Scan for the cell matching the given text and deliver its [X, Y] coordinate at center. 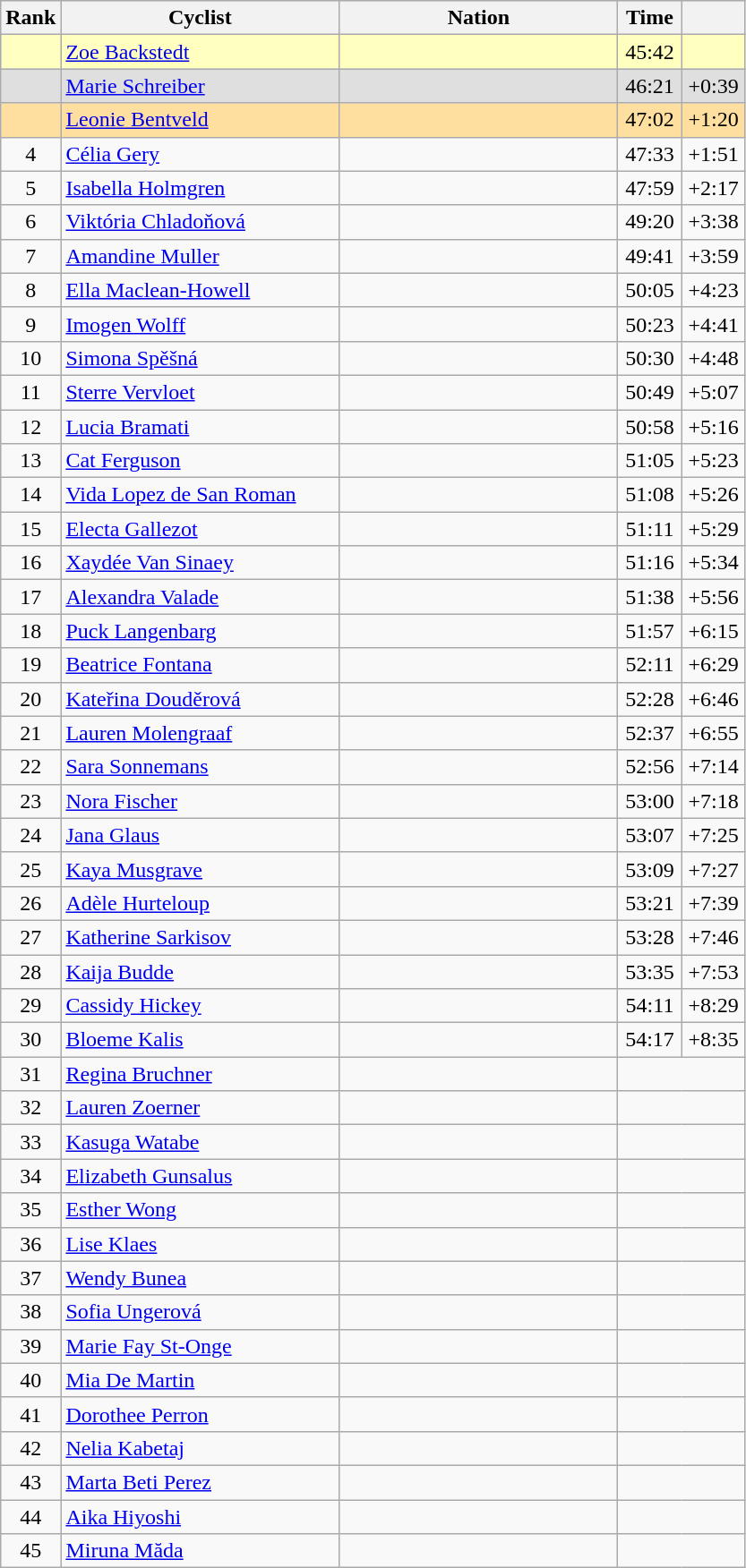
22 [30, 767]
Viktória Chladoňová [201, 222]
9 [30, 324]
53:07 [650, 835]
12 [30, 427]
21 [30, 733]
13 [30, 461]
39 [30, 1346]
50:05 [650, 290]
43 [30, 1482]
47:59 [650, 188]
54:17 [650, 1040]
42 [30, 1448]
50:49 [650, 392]
+5:56 [713, 597]
Kaija Budde [201, 971]
+7:25 [713, 835]
Alexandra Valade [201, 597]
Adèle Hurteloup [201, 903]
+6:46 [713, 699]
Sterre Vervloet [201, 392]
+5:16 [713, 427]
+5:26 [713, 495]
6 [30, 222]
54:11 [650, 1006]
15 [30, 529]
34 [30, 1176]
52:11 [650, 665]
53:35 [650, 971]
+7:14 [713, 767]
52:28 [650, 699]
Marie Schreiber [201, 86]
23 [30, 801]
24 [30, 835]
Nation [478, 18]
+1:20 [713, 120]
40 [30, 1380]
+4:23 [713, 290]
Sofia Ungerová [201, 1312]
Dorothee Perron [201, 1414]
Puck Langenbarg [201, 631]
+5:07 [713, 392]
26 [30, 903]
+7:53 [713, 971]
31 [30, 1074]
32 [30, 1108]
+7:46 [713, 937]
Cyclist [201, 18]
+7:27 [713, 869]
+6:29 [713, 665]
Kaya Musgrave [201, 869]
Zoe Backstedt [201, 52]
36 [30, 1244]
Simona Spěšná [201, 358]
Elizabeth Gunsalus [201, 1176]
Rank [30, 18]
+8:35 [713, 1040]
Sara Sonnemans [201, 767]
Lise Klaes [201, 1244]
29 [30, 1006]
+4:41 [713, 324]
28 [30, 971]
Mia De Martin [201, 1380]
44 [30, 1517]
14 [30, 495]
Leonie Bentveld [201, 120]
Kasuga Watabe [201, 1142]
4 [30, 154]
37 [30, 1278]
+1:51 [713, 154]
+6:15 [713, 631]
47:02 [650, 120]
Célia Gery [201, 154]
50:30 [650, 358]
Jana Glaus [201, 835]
Katherine Sarkisov [201, 937]
30 [30, 1040]
51:57 [650, 631]
Time [650, 18]
33 [30, 1142]
18 [30, 631]
+7:18 [713, 801]
+8:29 [713, 1006]
51:11 [650, 529]
Electa Gallezot [201, 529]
8 [30, 290]
Xaydée Van Sinaey [201, 563]
27 [30, 937]
47:33 [650, 154]
51:05 [650, 461]
53:09 [650, 869]
51:08 [650, 495]
Imogen Wolff [201, 324]
+5:29 [713, 529]
16 [30, 563]
Amandine Muller [201, 256]
Lauren Molengraaf [201, 733]
50:58 [650, 427]
38 [30, 1312]
11 [30, 392]
52:56 [650, 767]
20 [30, 699]
41 [30, 1414]
+6:55 [713, 733]
+5:34 [713, 563]
Marie Fay St-Onge [201, 1346]
Isabella Holmgren [201, 188]
+2:17 [713, 188]
51:38 [650, 597]
53:21 [650, 903]
Miruna Măda [201, 1551]
Lauren Zoerner [201, 1108]
Beatrice Fontana [201, 665]
53:28 [650, 937]
Cassidy Hickey [201, 1006]
Bloeme Kalis [201, 1040]
25 [30, 869]
Ella Maclean-Howell [201, 290]
46:21 [650, 86]
Cat Ferguson [201, 461]
17 [30, 597]
Lucia Bramati [201, 427]
50:23 [650, 324]
+3:38 [713, 222]
49:41 [650, 256]
+7:39 [713, 903]
7 [30, 256]
51:16 [650, 563]
35 [30, 1210]
Regina Bruchner [201, 1074]
Nora Fischer [201, 801]
Kateřina Douděrová [201, 699]
+3:59 [713, 256]
53:00 [650, 801]
Aika Hiyoshi [201, 1517]
45 [30, 1551]
5 [30, 188]
45:42 [650, 52]
Marta Beti Perez [201, 1482]
Esther Wong [201, 1210]
Vida Lopez de San Roman [201, 495]
19 [30, 665]
49:20 [650, 222]
+4:48 [713, 358]
Nelia Kabetaj [201, 1448]
+0:39 [713, 86]
10 [30, 358]
52:37 [650, 733]
+5:23 [713, 461]
Wendy Bunea [201, 1278]
